Scan for the cell matching the given text and deliver its [X, Y] coordinate at center. 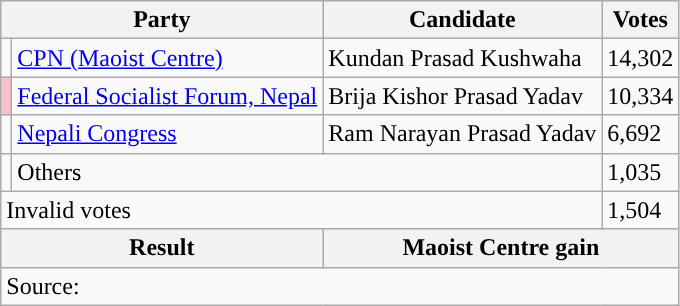
Others [307, 172]
1,035 [640, 172]
Candidate [462, 20]
Federal Socialist Forum, Nepal [168, 96]
6,692 [640, 134]
Maoist Centre gain [501, 248]
Votes [640, 20]
Brija Kishor Prasad Yadav [462, 96]
10,334 [640, 96]
CPN (Maoist Centre) [168, 58]
1,504 [640, 210]
Invalid votes [302, 210]
Result [162, 248]
Kundan Prasad Kushwaha [462, 58]
14,302 [640, 58]
Nepali Congress [168, 134]
Source: [340, 286]
Party [162, 20]
Ram Narayan Prasad Yadav [462, 134]
